Pinpoint the cell where the given text exists, returning its (X, Y) midpoint coordinate. 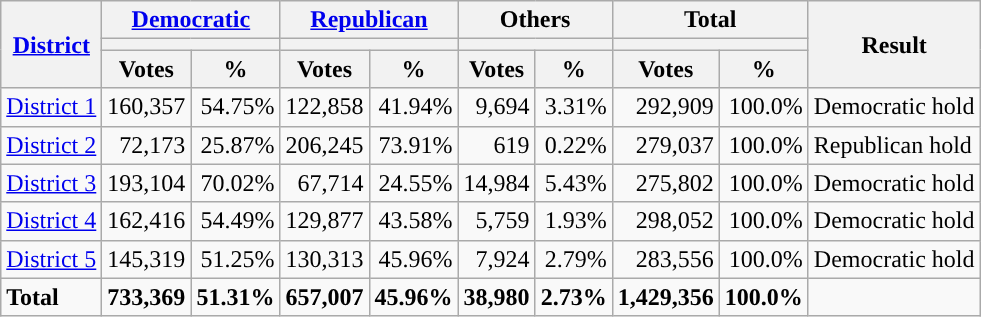
2.73% (574, 297)
162,416 (146, 221)
160,357 (146, 107)
298,052 (666, 221)
292,909 (666, 107)
70.02% (236, 183)
67,714 (324, 183)
Republican (369, 20)
51.31% (236, 297)
District 2 (52, 145)
5,759 (496, 221)
54.75% (236, 107)
District 5 (52, 259)
275,802 (666, 183)
Others (535, 20)
51.25% (236, 259)
193,104 (146, 183)
District 1 (52, 107)
25.87% (236, 145)
619 (496, 145)
41.94% (414, 107)
Republican hold (894, 145)
54.49% (236, 221)
1.93% (574, 221)
206,245 (324, 145)
145,319 (146, 259)
130,313 (324, 259)
657,007 (324, 297)
73.91% (414, 145)
5.43% (574, 183)
24.55% (414, 183)
43.58% (414, 221)
283,556 (666, 259)
2.79% (574, 259)
279,037 (666, 145)
129,877 (324, 221)
9,694 (496, 107)
1,429,356 (666, 297)
Result (894, 44)
7,924 (496, 259)
District (52, 44)
72,173 (146, 145)
District 4 (52, 221)
38,980 (496, 297)
14,984 (496, 183)
District 3 (52, 183)
3.31% (574, 107)
733,369 (146, 297)
0.22% (574, 145)
Democratic (191, 20)
122,858 (324, 107)
